Return [x, y] of the center of cell containing provided text 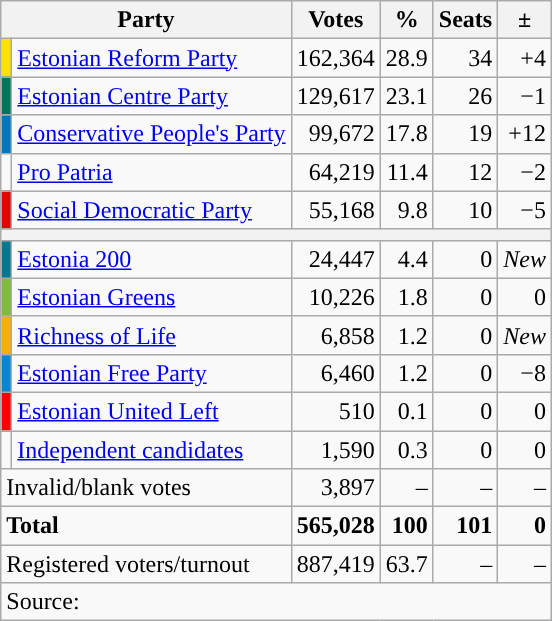
24,447 [336, 259]
Conservative People's Party [152, 134]
+12 [525, 134]
Party [146, 20]
4.4 [406, 259]
Estonian Free Party [152, 373]
887,419 [336, 564]
162,364 [336, 58]
−1 [525, 96]
17.8 [406, 134]
Richness of Life [152, 335]
Independent candidates [152, 449]
Seats [465, 20]
Registered voters/turnout [146, 564]
99,672 [336, 134]
Pro Patria [152, 172]
10 [465, 210]
Estonian Centre Party [152, 96]
0.1 [406, 411]
0.3 [406, 449]
12 [465, 172]
−5 [525, 210]
Source: [276, 602]
Social Democratic Party [152, 210]
9.8 [406, 210]
55,168 [336, 210]
Votes [336, 20]
11.4 [406, 172]
−2 [525, 172]
101 [465, 526]
129,617 [336, 96]
6,858 [336, 335]
19 [465, 134]
± [525, 20]
34 [465, 58]
10,226 [336, 297]
63.7 [406, 564]
−8 [525, 373]
26 [465, 96]
+4 [525, 58]
% [406, 20]
1.8 [406, 297]
Estonia 200 [152, 259]
Estonian United Left [152, 411]
Invalid/blank votes [146, 488]
510 [336, 411]
28.9 [406, 58]
3,897 [336, 488]
Estonian Greens [152, 297]
100 [406, 526]
1,590 [336, 449]
Estonian Reform Party [152, 58]
23.1 [406, 96]
6,460 [336, 373]
Total [146, 526]
64,219 [336, 172]
565,028 [336, 526]
